Scan for the cell matching the given text and deliver its [X, Y] coordinate at center. 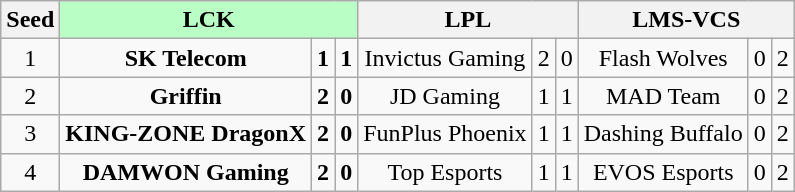
Top Esports [445, 172]
Invictus Gaming [445, 58]
Flash Wolves [663, 58]
KING-ZONE DragonX [186, 134]
EVOS Esports [663, 172]
DAMWON Gaming [186, 172]
MAD Team [663, 96]
FunPlus Phoenix [445, 134]
Dashing Buffalo [663, 134]
4 [30, 172]
SK Telecom [186, 58]
3 [30, 134]
LCK [209, 20]
Seed [30, 20]
JD Gaming [445, 96]
LMS-VCS [686, 20]
Griffin [186, 96]
LPL [468, 20]
